Capture the cell that displays the provided text and extract its [x, y] central coordinate. 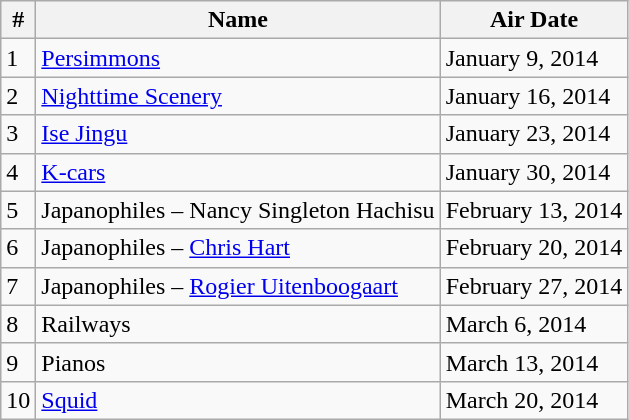
10 [18, 400]
March 20, 2014 [534, 400]
4 [18, 172]
Persimmons [238, 58]
Name [238, 20]
February 27, 2014 [534, 286]
Ise Jingu [238, 134]
January 30, 2014 [534, 172]
March 13, 2014 [534, 362]
8 [18, 324]
January 23, 2014 [534, 134]
1 [18, 58]
Railways [238, 324]
9 [18, 362]
# [18, 20]
Japanophiles – Chris Hart [238, 248]
February 13, 2014 [534, 210]
6 [18, 248]
January 16, 2014 [534, 96]
K-cars [238, 172]
March 6, 2014 [534, 324]
Pianos [238, 362]
5 [18, 210]
Squid [238, 400]
Air Date [534, 20]
Nighttime Scenery [238, 96]
2 [18, 96]
Japanophiles – Nancy Singleton Hachisu [238, 210]
3 [18, 134]
January 9, 2014 [534, 58]
7 [18, 286]
February 20, 2014 [534, 248]
Japanophiles – Rogier Uitenboogaart [238, 286]
